Capture the cell that displays the provided text and extract its (x, y) central coordinate. 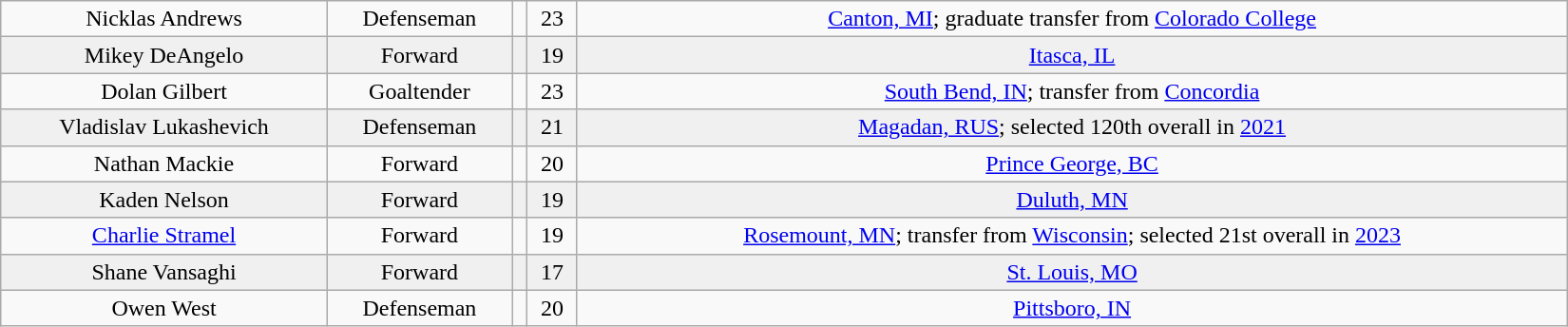
Dolan Gilbert (164, 91)
Prince George, BC (1072, 163)
South Bend, IN; transfer from Concordia (1072, 91)
Mikey DeAngelo (164, 55)
Kaden Nelson (164, 200)
Charlie Stramel (164, 236)
Goaltender (419, 91)
17 (552, 272)
Nicklas Andrews (164, 19)
Canton, MI; graduate transfer from Colorado College (1072, 19)
Magadan, RUS; selected 120th overall in 2021 (1072, 127)
St. Louis, MO (1072, 272)
Shane Vansaghi (164, 272)
Rosemount, MN; transfer from Wisconsin; selected 21st overall in 2023 (1072, 236)
Nathan Mackie (164, 163)
Pittsboro, IN (1072, 308)
21 (552, 127)
Vladislav Lukashevich (164, 127)
Owen West (164, 308)
Itasca, IL (1072, 55)
Duluth, MN (1072, 200)
